Scan for the cell matching the given text and deliver its (x, y) coordinate at center. 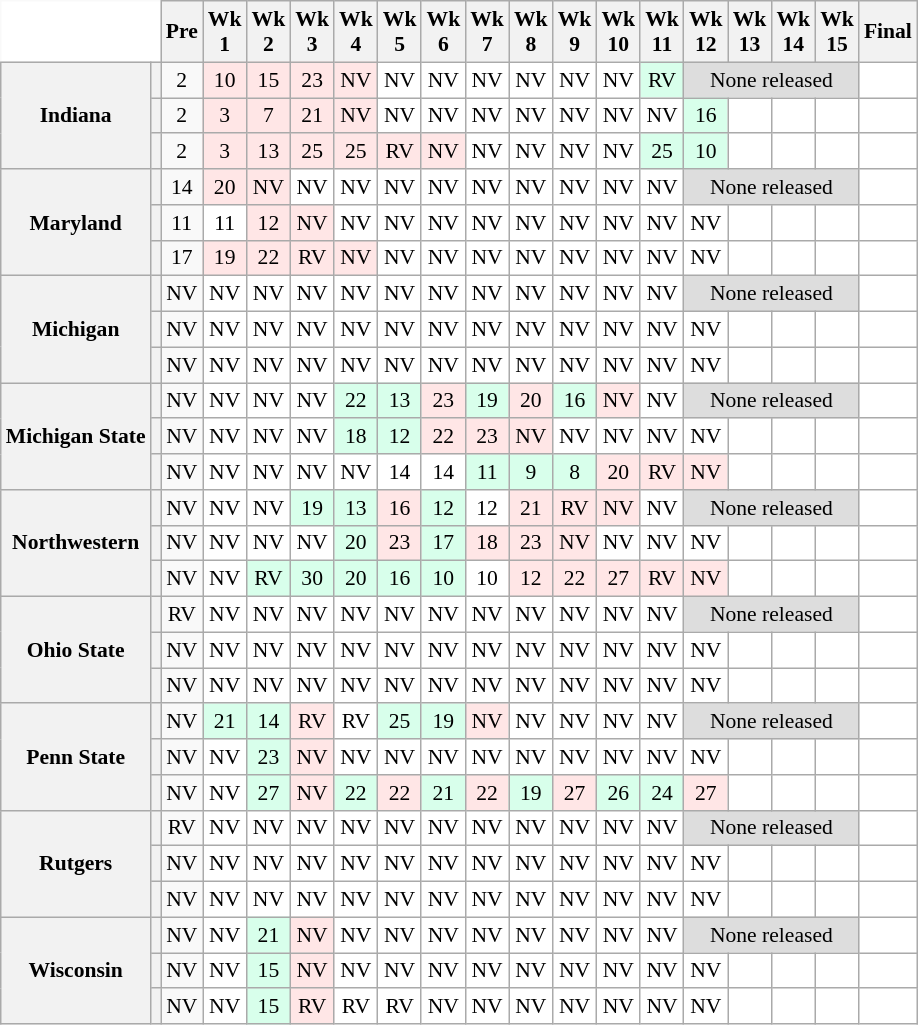
Wk3 (312, 32)
7 (269, 116)
Maryland (76, 222)
Ohio State (76, 650)
Wk11 (662, 32)
Wk12 (706, 32)
Indiana (76, 116)
Northwestern (76, 544)
Wk8 (531, 32)
Wk9 (575, 32)
Penn State (76, 758)
Michigan (76, 330)
Wk10 (618, 32)
Wk7 (487, 32)
Wk 1 (225, 32)
Final (888, 32)
26 (618, 793)
24 (662, 793)
Pre (182, 32)
Wk14 (793, 32)
Wk6 (443, 32)
Wisconsin (76, 970)
8 (575, 472)
Michigan State (76, 436)
Wk4 (356, 32)
9 (531, 472)
Rutgers (76, 864)
Wk15 (837, 32)
Wk2 (269, 32)
30 (312, 579)
Wk5 (400, 32)
Wk13 (750, 32)
